From the cell containing the given text, extract its center point as [x, y] coordinate. 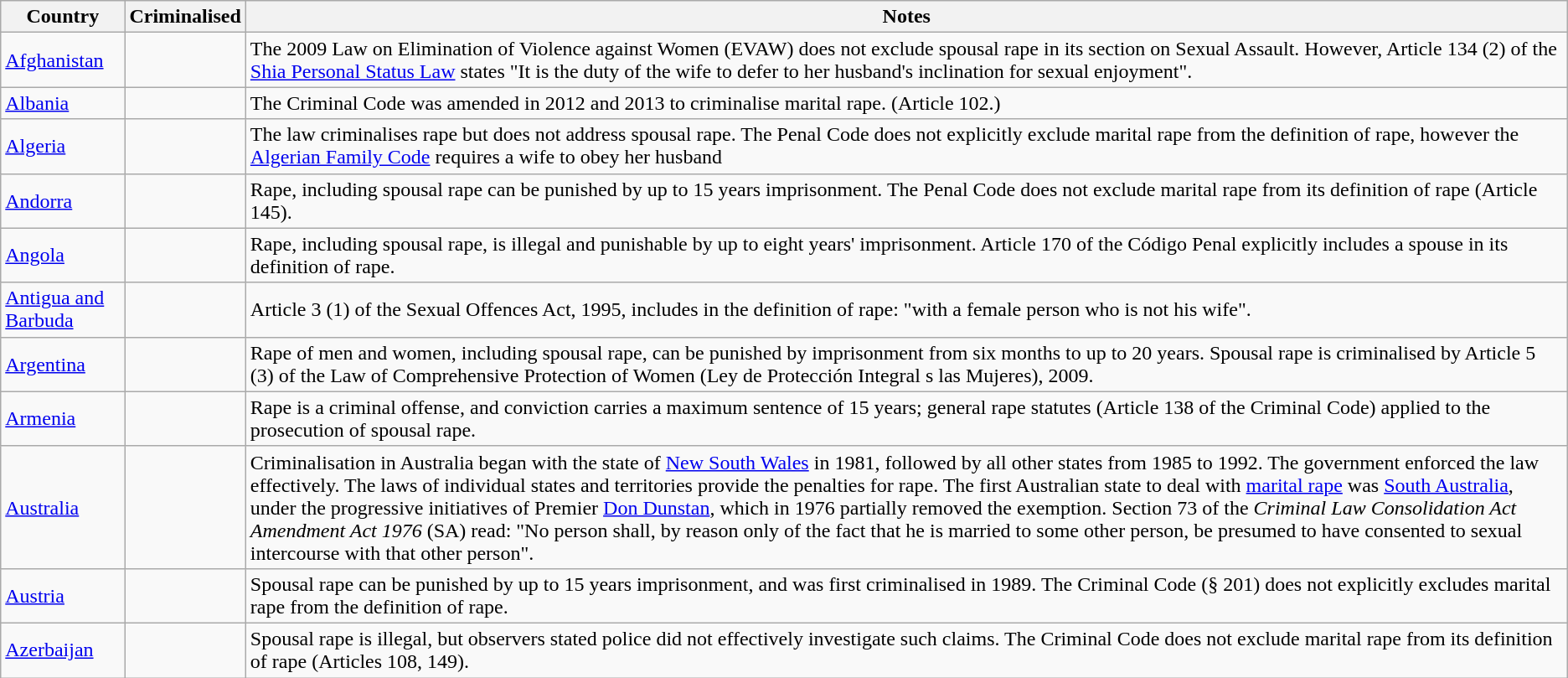
Azerbaijan [63, 650]
Australia [63, 507]
Armenia [63, 419]
The Criminal Code was amended in 2012 and 2013 to criminalise marital rape. (Article 102.) [906, 103]
Albania [63, 103]
Afghanistan [63, 60]
Andorra [63, 201]
Antigua and Barbuda [63, 310]
Angola [63, 255]
Argentina [63, 364]
Country [63, 17]
Algeria [63, 146]
Criminalised [185, 17]
Notes [906, 17]
Article 3 (1) of the Sexual Offences Act, 1995, includes in the definition of rape: "with a female person who is not his wife". [906, 310]
Austria [63, 595]
